Identify which cell holds the provided text, then report its [x, y] central coordinate. 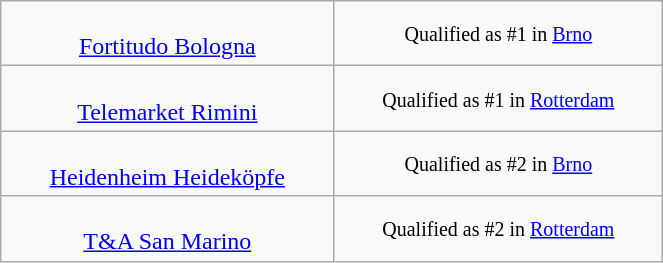
Qualified as #2 in Rotterdam [498, 228]
Telemarket Rimini [168, 98]
Qualified as #1 in Rotterdam [498, 98]
T&A San Marino [168, 228]
Qualified as #1 in Brno [498, 34]
Qualified as #2 in Brno [498, 164]
Fortitudo Bologna [168, 34]
Heidenheim Heideköpfe [168, 164]
